Return the (X, Y) coordinate for the center point of the cell that contains the specified text.  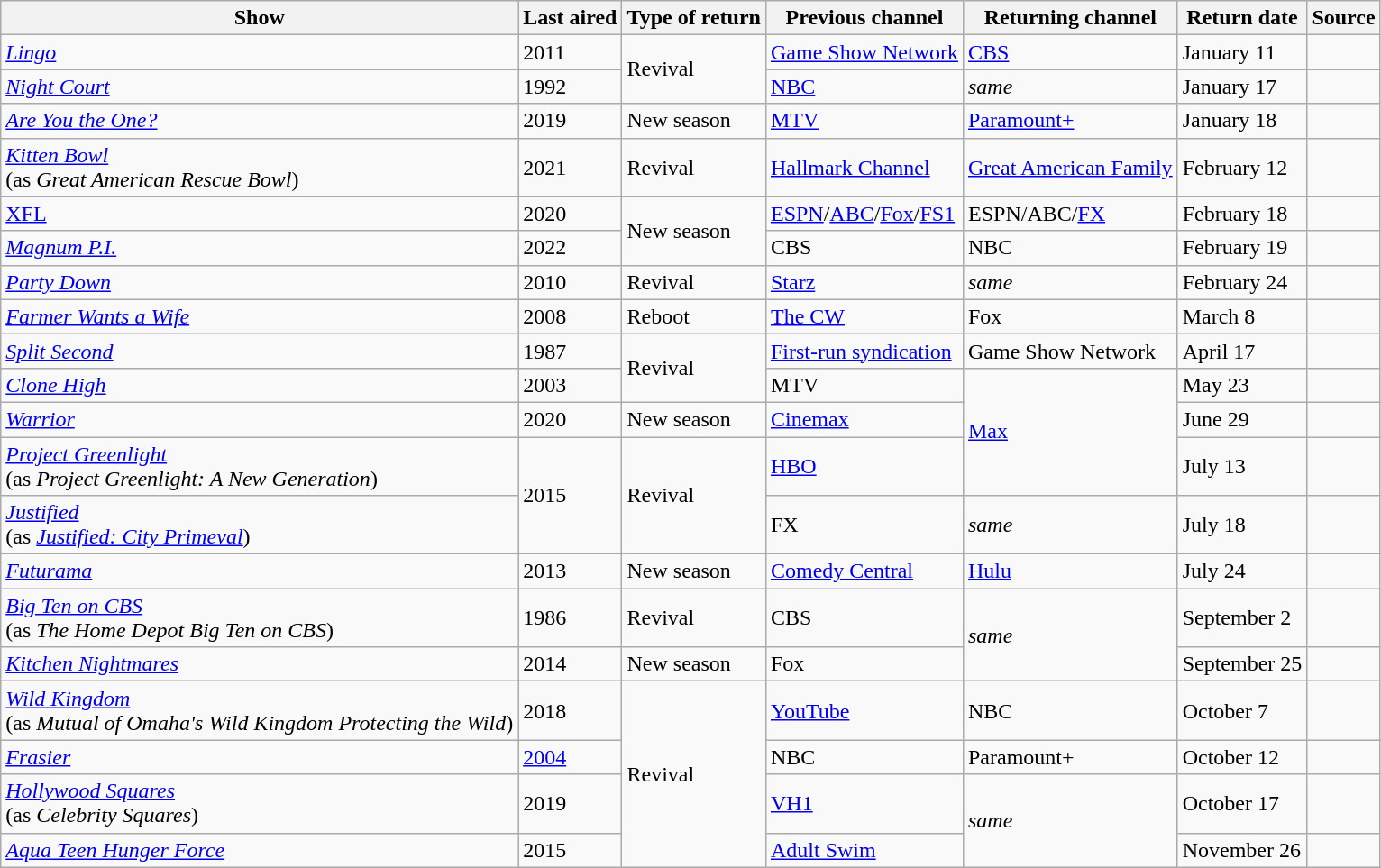
FX (864, 525)
January 18 (1242, 121)
Source (1343, 18)
January 17 (1242, 87)
XFL (260, 214)
Night Court (260, 87)
Kitchen Nightmares (260, 664)
Futurama (260, 571)
July 24 (1242, 571)
Wild Kingdom(as Mutual of Omaha's Wild Kingdom Protecting the Wild) (260, 710)
The CW (864, 316)
November 26 (1242, 850)
July 18 (1242, 525)
Starz (864, 282)
Justified(as Justified: City Primeval) (260, 525)
Previous channel (864, 18)
Hollywood Squares(as Celebrity Squares) (260, 804)
Are You the One? (260, 121)
Split Second (260, 351)
1987 (570, 351)
1992 (570, 87)
2004 (570, 757)
February 12 (1242, 168)
Lingo (260, 52)
May 23 (1242, 385)
2010 (570, 282)
First-run syndication (864, 351)
March 8 (1242, 316)
September 2 (1242, 618)
February 19 (1242, 248)
2013 (570, 571)
Aqua Teen Hunger Force (260, 850)
Type of return (694, 18)
Return date (1242, 18)
2018 (570, 710)
February 24 (1242, 282)
October 12 (1242, 757)
Frasier (260, 757)
2021 (570, 168)
Big Ten on CBS(as The Home Depot Big Ten on CBS) (260, 618)
HBO (864, 465)
Cinemax (864, 419)
July 13 (1242, 465)
2008 (570, 316)
ESPN/ABC/Fox/FS1 (864, 214)
1986 (570, 618)
Show (260, 18)
2014 (570, 664)
Kitten Bowl(as Great American Rescue Bowl) (260, 168)
February 18 (1242, 214)
Max (1070, 431)
Great American Family (1070, 168)
April 17 (1242, 351)
Magnum P.I. (260, 248)
October 7 (1242, 710)
Returning channel (1070, 18)
VH1 (864, 804)
2022 (570, 248)
2011 (570, 52)
2003 (570, 385)
September 25 (1242, 664)
Warrior (260, 419)
Comedy Central (864, 571)
Party Down (260, 282)
Reboot (694, 316)
Last aired (570, 18)
Clone High (260, 385)
Farmer Wants a Wife (260, 316)
June 29 (1242, 419)
Hallmark Channel (864, 168)
October 17 (1242, 804)
YouTube (864, 710)
Hulu (1070, 571)
Adult Swim (864, 850)
Project Greenlight(as Project Greenlight: A New Generation) (260, 465)
January 11 (1242, 52)
ESPN/ABC/FX (1070, 214)
